Detect which cell encompasses the target text, then output its (x, y) center coordinate. 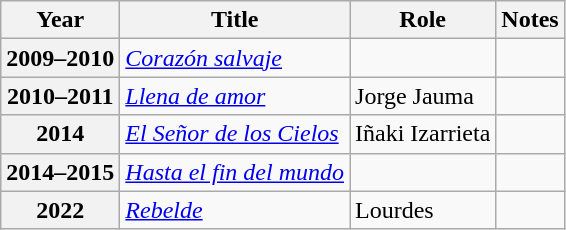
Lourdes (423, 210)
2014–2015 (60, 172)
Corazón salvaje (235, 58)
Role (423, 20)
2022 (60, 210)
El Señor de los Cielos (235, 134)
Jorge Jauma (423, 96)
Year (60, 20)
2014 (60, 134)
2010–2011 (60, 96)
2009–2010 (60, 58)
Hasta el fin del mundo (235, 172)
Title (235, 20)
Llena de amor (235, 96)
Notes (530, 20)
Iñaki Izarrieta (423, 134)
Rebelde (235, 210)
